Return the (X, Y) coordinate for the center point of the cell that contains the specified text.  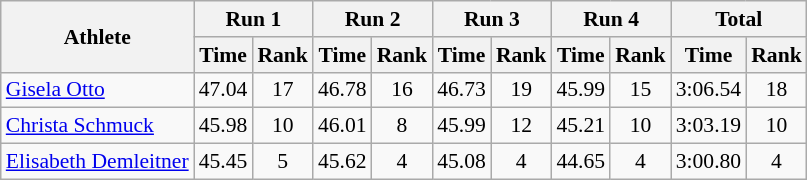
8 (402, 126)
Run 3 (492, 19)
Christa Schmuck (98, 126)
46.78 (342, 90)
5 (282, 162)
Elisabeth Demleitner (98, 162)
16 (402, 90)
45.98 (224, 126)
Run 2 (372, 19)
47.04 (224, 90)
18 (776, 90)
Run 1 (254, 19)
3:00.80 (708, 162)
44.65 (580, 162)
45.45 (224, 162)
Total (739, 19)
46.01 (342, 126)
Gisela Otto (98, 90)
45.62 (342, 162)
Run 4 (610, 19)
3:03.19 (708, 126)
15 (640, 90)
46.73 (462, 90)
12 (522, 126)
19 (522, 90)
17 (282, 90)
Athlete (98, 36)
45.08 (462, 162)
3:06.54 (708, 90)
45.21 (580, 126)
